Scan for the cell matching the given text and deliver its (x, y) coordinate at center. 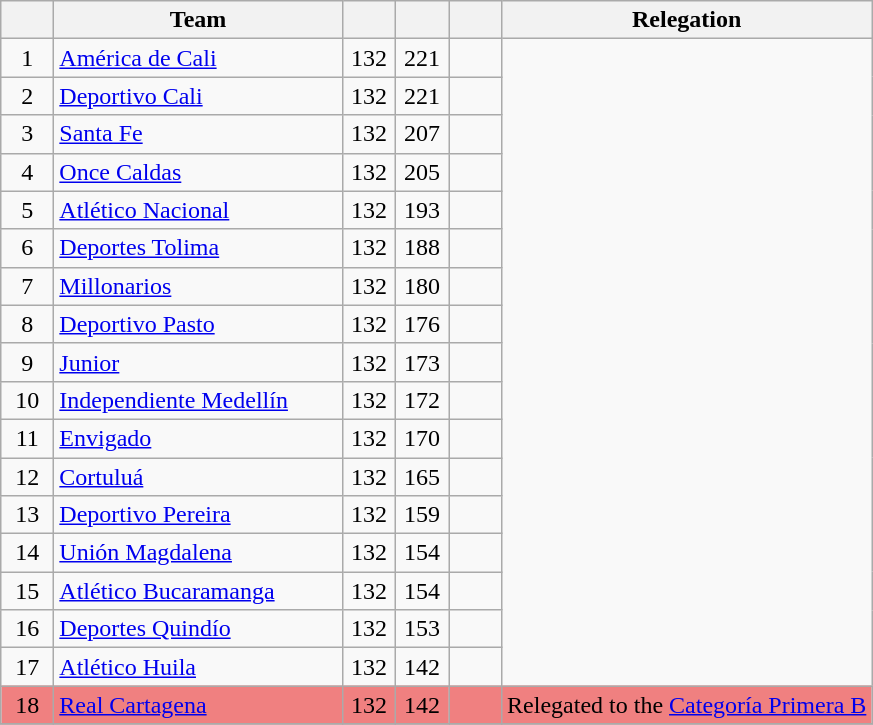
6 (28, 248)
11 (28, 438)
Real Cartagena (198, 705)
7 (28, 286)
207 (422, 134)
170 (422, 438)
13 (28, 515)
8 (28, 324)
Atlético Bucaramanga (198, 591)
Deportes Quindío (198, 629)
5 (28, 210)
15 (28, 591)
176 (422, 324)
Atlético Nacional (198, 210)
17 (28, 667)
10 (28, 400)
Cortuluá (198, 477)
3 (28, 134)
165 (422, 477)
Relegation (687, 20)
Unión Magdalena (198, 553)
205 (422, 172)
Envigado (198, 438)
12 (28, 477)
14 (28, 553)
Junior (198, 362)
159 (422, 515)
1 (28, 58)
Team (198, 20)
180 (422, 286)
16 (28, 629)
Santa Fe (198, 134)
Once Caldas (198, 172)
2 (28, 96)
193 (422, 210)
4 (28, 172)
173 (422, 362)
Millonarios (198, 286)
América de Cali (198, 58)
18 (28, 705)
Atlético Huila (198, 667)
Deportivo Cali (198, 96)
Relegated to the Categoría Primera B (687, 705)
172 (422, 400)
Deportivo Pereira (198, 515)
153 (422, 629)
188 (422, 248)
Deportes Tolima (198, 248)
9 (28, 362)
Deportivo Pasto (198, 324)
Independiente Medellín (198, 400)
